From the cell containing the given text, extract its center point as (X, Y) coordinate. 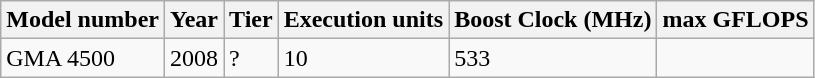
GMA 4500 (83, 58)
Tier (252, 20)
Year (194, 20)
2008 (194, 58)
10 (363, 58)
Boost Clock (MHz) (553, 20)
max GFLOPS (736, 20)
Execution units (363, 20)
533 (553, 58)
? (252, 58)
Model number (83, 20)
